Locate the cell with the specified text and output its (x, y) center coordinate. 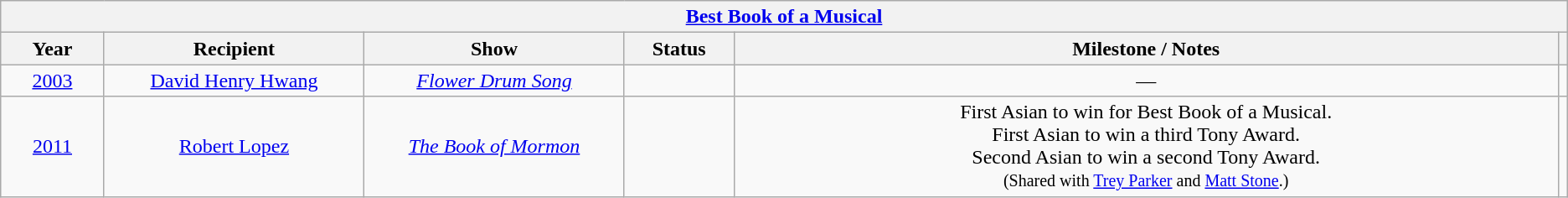
Robert Lopez (235, 146)
Best Book of a Musical (784, 17)
Flower Drum Song (494, 81)
The Book of Mormon (494, 146)
2003 (52, 81)
David Henry Hwang (235, 81)
— (1146, 81)
Milestone / Notes (1146, 49)
Status (678, 49)
2011 (52, 146)
Recipient (235, 49)
Year (52, 49)
Show (494, 49)
